Return the [x, y] coordinate for the center point of the cell that contains the specified text.  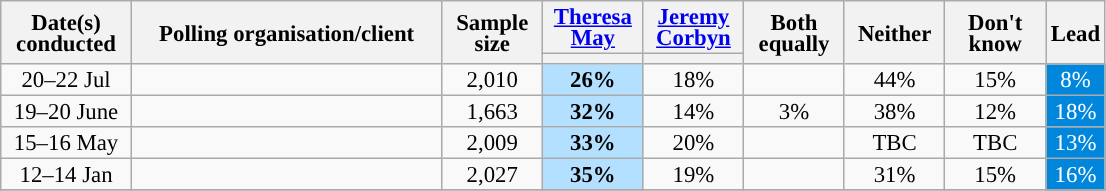
Don't know [996, 32]
20–22 Jul [66, 80]
2,009 [492, 143]
19–20 June [66, 112]
2,027 [492, 175]
33% [594, 143]
Sample size [492, 32]
8% [1076, 80]
1,663 [492, 112]
Both equally [794, 32]
14% [694, 112]
12% [996, 112]
15–16 May [66, 143]
Theresa May [594, 28]
Date(s)conducted [66, 32]
19% [694, 175]
Neither [894, 32]
Jeremy Corbyn [694, 28]
31% [894, 175]
32% [594, 112]
44% [894, 80]
12–14 Jan [66, 175]
13% [1076, 143]
35% [594, 175]
16% [1076, 175]
Polling organisation/client [286, 32]
20% [694, 143]
2,010 [492, 80]
38% [894, 112]
26% [594, 80]
3% [794, 112]
Lead [1076, 32]
